For the text-containing cell, return its midpoint in [X, Y] coordinate format. 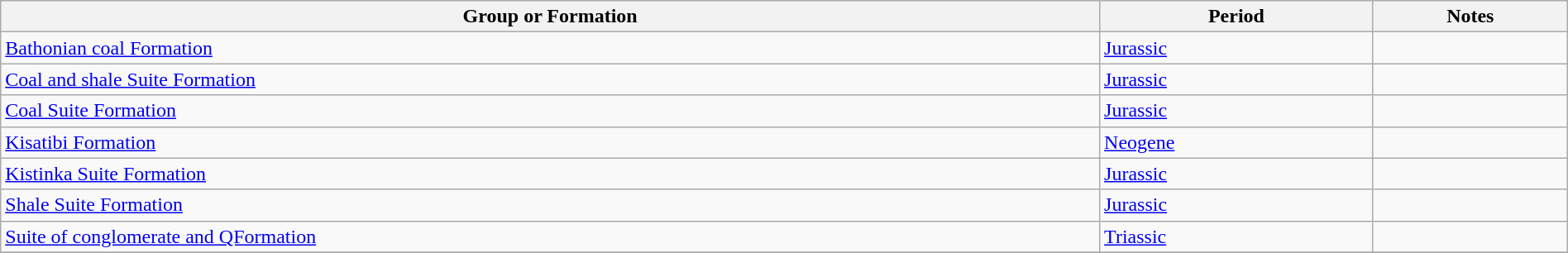
Period [1237, 17]
Bathonian coal Formation [551, 48]
Triassic [1237, 236]
Kistinka Suite Formation [551, 174]
Neogene [1237, 142]
Shale Suite Formation [551, 205]
Coal and shale Suite Formation [551, 79]
Notes [1470, 17]
Suite of conglomerate and QFormation [551, 236]
Coal Suite Formation [551, 111]
Kisatibi Formation [551, 142]
Group or Formation [551, 17]
